Extract the [X, Y] coordinate from the center of the cell holding the provided text.  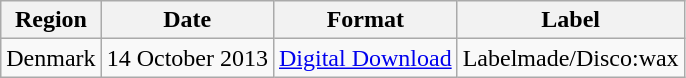
Labelmade/Disco:wax [570, 58]
Digital Download [365, 58]
Format [365, 20]
Date [187, 20]
14 October 2013 [187, 58]
Region [51, 20]
Label [570, 20]
Denmark [51, 58]
